Determine the (X, Y) coordinate at the center of the cell enclosing the given text.  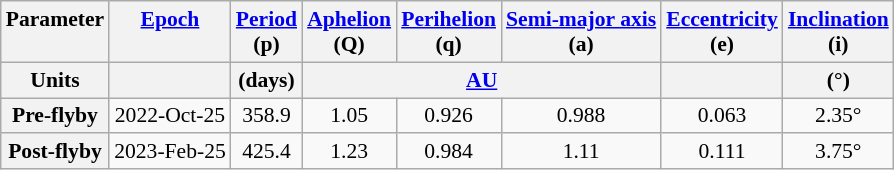
(°) (838, 80)
2.35° (838, 116)
2023-Feb-25 (170, 152)
1.23 (349, 152)
3.75° (838, 152)
425.4 (266, 152)
Parameter (55, 32)
Inclination(i) (838, 32)
Perihelion(q) (448, 32)
(days) (266, 80)
Epoch (170, 32)
Post-flyby (55, 152)
0.063 (722, 116)
Eccentricity(e) (722, 32)
Units (55, 80)
0.926 (448, 116)
Period(p) (266, 32)
Pre-flyby (55, 116)
358.9 (266, 116)
1.05 (349, 116)
AU (482, 80)
0.111 (722, 152)
2022-Oct-25 (170, 116)
0.988 (581, 116)
Aphelion(Q) (349, 32)
1.11 (581, 152)
0.984 (448, 152)
Semi-major axis(a) (581, 32)
